Return (X, Y) of the center of cell containing provided text 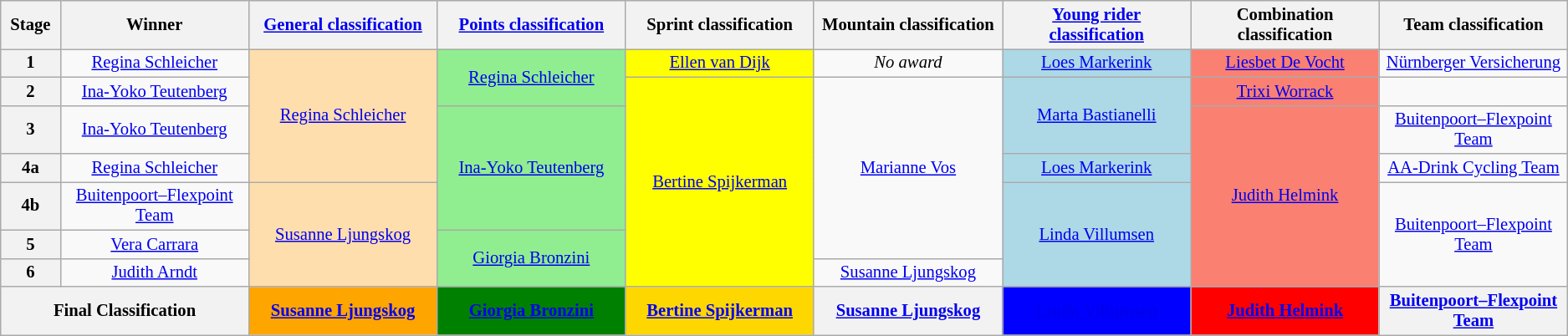
Mountain classification (908, 24)
Combination classification (1285, 24)
General classification (343, 24)
Liesbet De Vocht (1285, 63)
3 (30, 130)
Nürnberger Versicherung (1474, 63)
6 (30, 272)
Young rider classification (1097, 24)
Sprint classification (719, 24)
1 (30, 63)
Vera Carrara (154, 244)
5 (30, 244)
Winner (154, 24)
Stage (30, 24)
Team classification (1474, 24)
Trixi Worrack (1285, 91)
Marianne Vos (908, 167)
4b (30, 206)
No award (908, 63)
4a (30, 168)
Points classification (532, 24)
Judith Arndt (154, 272)
AA-Drink Cycling Team (1474, 168)
Marta Bastianelli (1097, 115)
Final Classification (125, 310)
Ellen van Dijk (719, 63)
2 (30, 91)
